For the text-containing cell, return its midpoint in [X, Y] coordinate format. 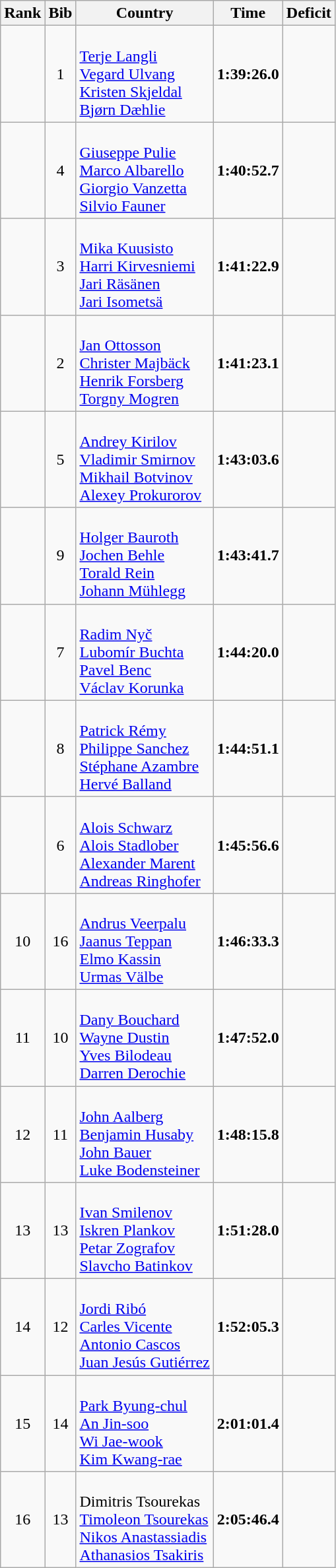
Park Byung-chulAn Jin-sooWi Jae-wookKim Kwang-rae [145, 1423]
Jordi RibóCarles VicenteAntonio CascosJuan Jesús Gutiérrez [145, 1327]
Rank [22, 13]
Dany BouchardWayne DustinYves BilodeauDarren Derochie [145, 1037]
John AalbergBenjamin HusabyJohn BauerLuke Bodensteiner [145, 1134]
1:43:41.7 [248, 556]
8 [61, 748]
2:05:46.4 [248, 1520]
15 [22, 1423]
Patrick RémyPhilippe SanchezStéphane AzambreHervé Balland [145, 748]
Andrus VeerpaluJaanus TeppanElmo KassinUrmas Välbe [145, 941]
Ivan SmilenovIskren PlankovPetar ZografovSlavcho Batinkov [145, 1231]
1:43:03.6 [248, 459]
1:44:51.1 [248, 748]
Mika Kuusisto Harri KirvesniemiJari RäsänenJari Isometsä [145, 267]
1:41:22.9 [248, 267]
Holger BaurothJochen BehleTorald ReinJohann Mühlegg [145, 556]
1:45:56.6 [248, 845]
Terje LangliVegard Ulvang Kristen SkjeldalBjørn Dæhlie [145, 74]
9 [61, 556]
3 [61, 267]
1:44:20.0 [248, 652]
Alois SchwarzAlois StadloberAlexander MarentAndreas Ringhofer [145, 845]
2 [61, 363]
6 [61, 845]
1:48:15.8 [248, 1134]
4 [61, 170]
2:01:01.4 [248, 1423]
Time [248, 13]
Jan OttossonChrister MajbäckHenrik ForsbergTorgny Mogren [145, 363]
5 [61, 459]
Radim NyčLubomír BuchtaPavel BencVáclav Korunka [145, 652]
1 [61, 74]
1:46:33.3 [248, 941]
1:51:28.0 [248, 1231]
Dimitris TsourekasTimoleon TsourekasNikos AnastassiadisAthanasios Tsakiris [145, 1520]
1:47:52.0 [248, 1037]
1:40:52.7 [248, 170]
Andrey KirilovVladimir SmirnovMikhail BotvinovAlexey Prokurorov [145, 459]
Giuseppe PulieMarco AlbarelloGiorgio VanzettaSilvio Fauner [145, 170]
1:39:26.0 [248, 74]
Bib [61, 13]
Deficit [309, 13]
7 [61, 652]
Country [145, 13]
1:41:23.1 [248, 363]
1:52:05.3 [248, 1327]
